Pinpoint the cell where the given text exists, returning its (X, Y) midpoint coordinate. 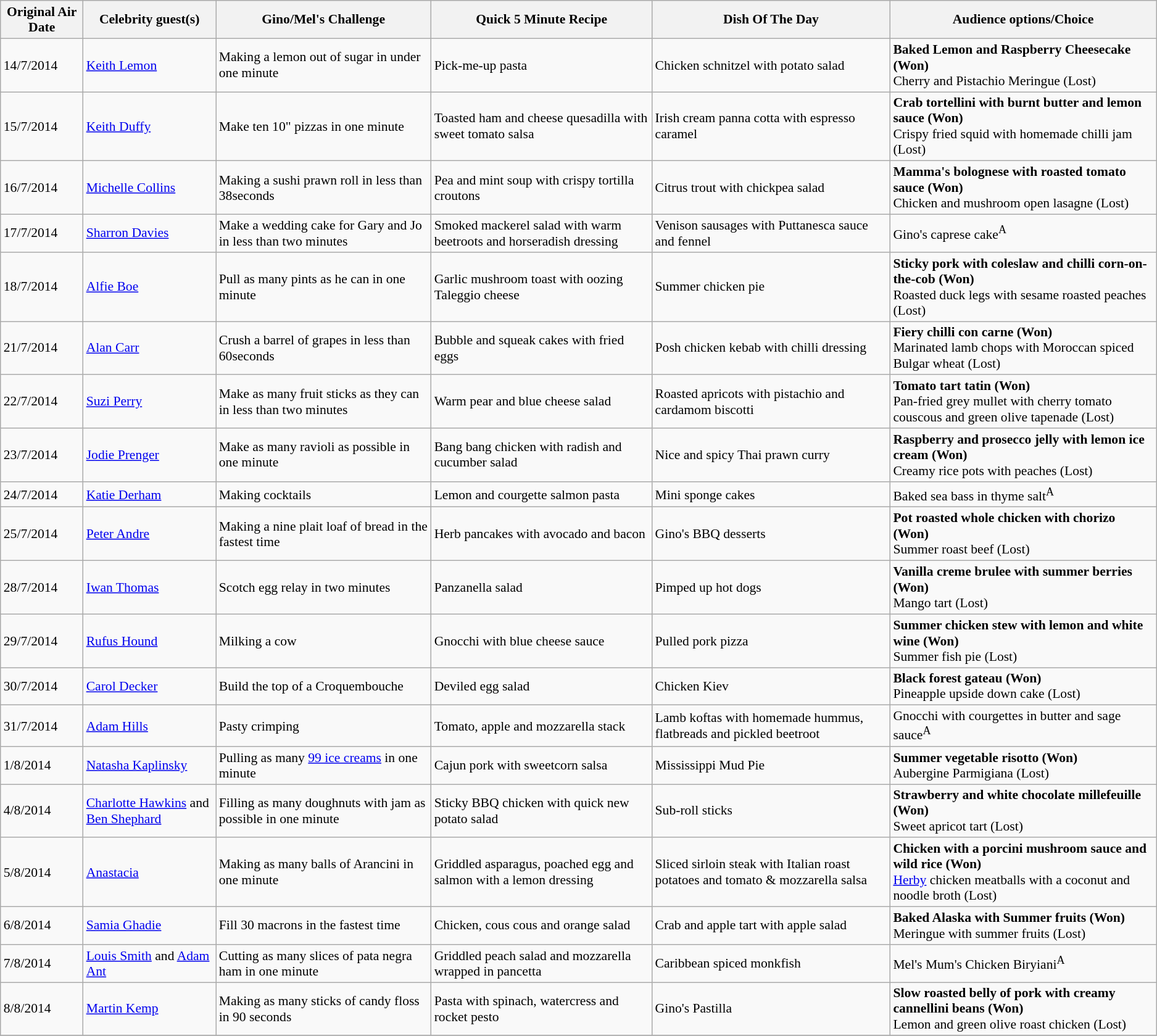
Build the top of a Croquembouche (323, 686)
Louis Smith and Adam Ant (149, 964)
Make a wedding cake for Gary and Jo in less than two minutes (323, 233)
Fill 30 macrons in the fastest time (323, 926)
Samia Ghadie (149, 926)
Smoked mackerel salad with warm beetroots and horseradish dressing (542, 233)
24/7/2014 (42, 495)
Baked sea bass in thyme saltA (1023, 495)
Michelle Collins (149, 188)
18/7/2014 (42, 287)
Black forest gateau (Won)Pineapple upside down cake (Lost) (1023, 686)
Original Air Date (42, 20)
Gino's Pastilla (771, 1009)
Lemon and courgette salmon pasta (542, 495)
Crab tortellini with burnt butter and lemon sauce (Won)Crispy fried squid with homemade chilli jam (Lost) (1023, 126)
Sharron Davies (149, 233)
Warm pear and blue cheese salad (542, 402)
Posh chicken kebab with chilli dressing (771, 348)
29/7/2014 (42, 640)
Gino's caprese cakeA (1023, 233)
Chicken with a porcini mushroom sauce and wild rice (Won)Herby chicken meatballs with a coconut and noodle broth (Lost) (1023, 872)
Toasted ham and cheese quesadilla with sweet tomato salsa (542, 126)
Mini sponge cakes (771, 495)
30/7/2014 (42, 686)
Making cocktails (323, 495)
Pulled pork pizza (771, 640)
7/8/2014 (42, 964)
Suzi Perry (149, 402)
Baked Alaska with Summer fruits (Won)Meringue with summer fruits (Lost) (1023, 926)
Pasta with spinach, watercress and rocket pesto (542, 1009)
Mamma's bolognese with roasted tomato sauce (Won)Chicken and mushroom open lasagne (Lost) (1023, 188)
Chicken, cous cous and orange salad (542, 926)
Baked Lemon and Raspberry Cheesecake (Won)Cherry and Pistachio Meringue (Lost) (1023, 65)
Gnocchi with courgettes in butter and sage sauceA (1023, 726)
Irish cream panna cotta with espresso caramel (771, 126)
Filling as many doughnuts with jam as possible in one minute (323, 811)
Tomato, apple and mozzarella stack (542, 726)
22/7/2014 (42, 402)
Make as many ravioli as possible in one minute (323, 455)
Bang bang chicken with radish and cucumber salad (542, 455)
Pick-me-up pasta (542, 65)
Herb pancakes with avocado and bacon (542, 534)
Crab and apple tart with apple salad (771, 926)
Dish Of The Day (771, 20)
Roasted apricots with pistachio and cardamom biscotti (771, 402)
6/8/2014 (42, 926)
Peter Andre (149, 534)
Making as many balls of Arancini in one minute (323, 872)
Make as many fruit sticks as they can in less than two minutes (323, 402)
Pimped up hot dogs (771, 587)
Making as many sticks of candy floss in 90 seconds (323, 1009)
Venison sausages with Puttanesca sauce and fennel (771, 233)
Making a lemon out of sugar in under one minute (323, 65)
Adam Hills (149, 726)
Rufus Hound (149, 640)
31/7/2014 (42, 726)
Alan Carr (149, 348)
Bubble and squeak cakes with fried eggs (542, 348)
Sub-roll sticks (771, 811)
Summer vegetable risotto (Won)Aubergine Parmigiana (Lost) (1023, 765)
Carol Decker (149, 686)
Summer chicken stew with lemon and white wine (Won)Summer fish pie (Lost) (1023, 640)
Milking a cow (323, 640)
Pot roasted whole chicken with chorizo (Won)Summer roast beef (Lost) (1023, 534)
Pulling as many 99 ice creams in one minute (323, 765)
Raspberry and prosecco jelly with lemon ice cream (Won)Creamy rice pots with peaches (Lost) (1023, 455)
Cutting as many slices of pata negra ham in one minute (323, 964)
Keith Lemon (149, 65)
Vanilla creme brulee with summer berries (Won)Mango tart (Lost) (1023, 587)
23/7/2014 (42, 455)
Pasty crimping (323, 726)
Nice and spicy Thai prawn curry (771, 455)
Pull as many pints as he can in one minute (323, 287)
Panzanella salad (542, 587)
Audience options/Choice (1023, 20)
Strawberry and white chocolate millefeuille (Won)Sweet apricot tart (Lost) (1023, 811)
Sticky BBQ chicken with quick new potato salad (542, 811)
Summer chicken pie (771, 287)
Gnocchi with blue cheese sauce (542, 640)
Crush a barrel of grapes in less than 60seconds (323, 348)
Chicken schnitzel with potato salad (771, 65)
Natasha Kaplinsky (149, 765)
Caribbean spiced monkfish (771, 964)
Keith Duffy (149, 126)
1/8/2014 (42, 765)
8/8/2014 (42, 1009)
15/7/2014 (42, 126)
Martin Kemp (149, 1009)
25/7/2014 (42, 534)
Fiery chilli con carne (Won)Marinated lamb chops with Moroccan spiced Bulgar wheat (Lost) (1023, 348)
Slow roasted belly of pork with creamy cannellini beans (Won)Lemon and green olive roast chicken (Lost) (1023, 1009)
14/7/2014 (42, 65)
Citrus trout with chickpea salad (771, 188)
Sticky pork with coleslaw and chilli corn-on-the-cob (Won)Roasted duck legs with sesame roasted peaches (Lost) (1023, 287)
Griddled asparagus, poached egg and salmon with a lemon dressing (542, 872)
Gino/Mel's Challenge (323, 20)
Make ten 10" pizzas in one minute (323, 126)
Making a sushi prawn roll in less than 38seconds (323, 188)
Scotch egg relay in two minutes (323, 587)
Iwan Thomas (149, 587)
Lamb koftas with homemade hummus, flatbreads and pickled beetroot (771, 726)
Jodie Prenger (149, 455)
17/7/2014 (42, 233)
Chicken Kiev (771, 686)
21/7/2014 (42, 348)
Griddled peach salad and mozzarella wrapped in pancetta (542, 964)
Making a nine plait loaf of bread in the fastest time (323, 534)
Garlic mushroom toast with oozing Taleggio cheese (542, 287)
Mel's Mum's Chicken BiryianiA (1023, 964)
Celebrity guest(s) (149, 20)
5/8/2014 (42, 872)
Katie Derham (149, 495)
Gino's BBQ desserts (771, 534)
Tomato tart tatin (Won)Pan-fried grey mullet with cherry tomato couscous and green olive tapenade (Lost) (1023, 402)
Mississippi Mud Pie (771, 765)
16/7/2014 (42, 188)
4/8/2014 (42, 811)
Pea and mint soup with crispy tortilla croutons (542, 188)
Anastacia (149, 872)
Alfie Boe (149, 287)
Quick 5 Minute Recipe (542, 20)
28/7/2014 (42, 587)
Sliced sirloin steak with Italian roast potatoes and tomato & mozzarella salsa (771, 872)
Deviled egg salad (542, 686)
Cajun pork with sweetcorn salsa (542, 765)
Charlotte Hawkins and Ben Shephard (149, 811)
